Provide the [x, y] coordinate of the cell's center where the given text is located.  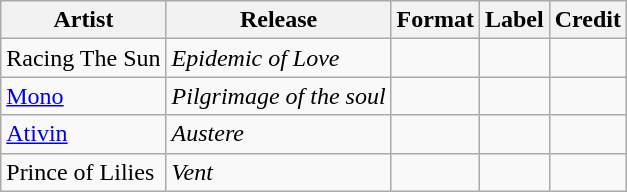
Vent [278, 172]
Format [435, 20]
Artist [84, 20]
Ativin [84, 134]
Mono [84, 96]
Prince of Lilies [84, 172]
Austere [278, 134]
Label [514, 20]
Epidemic of Love [278, 58]
Racing The Sun [84, 58]
Pilgrimage of the soul [278, 96]
Credit [588, 20]
Release [278, 20]
